Search for the cell housing the specified text and yield its (X, Y) center coordinate. 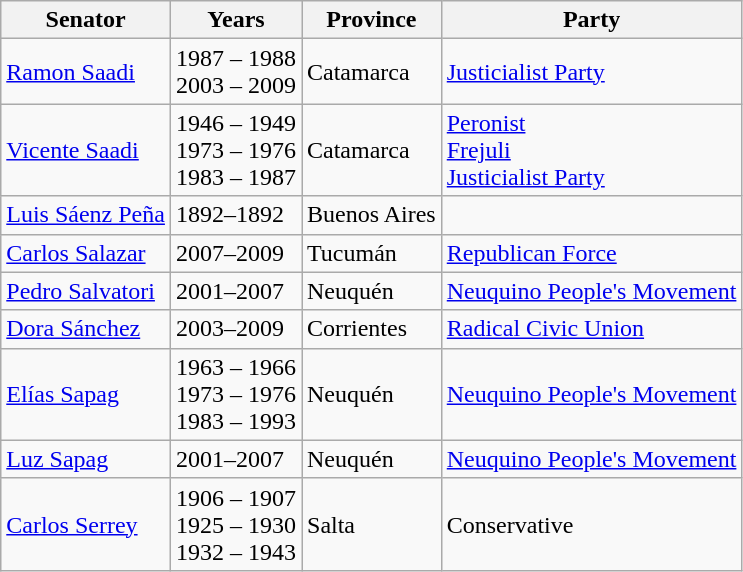
1987 – 19882003 – 2009 (236, 72)
Dora Sánchez (86, 329)
Party (592, 20)
Buenos Aires (372, 215)
1892–1892 (236, 215)
PeronistFrejuliJusticialist Party (592, 150)
Corrientes (372, 329)
Senator (86, 20)
Justicialist Party (592, 72)
Salta (372, 524)
Pedro Salvatori (86, 291)
Carlos Serrey (86, 524)
Carlos Salazar (86, 253)
Tucumán (372, 253)
1946 – 19491973 – 19761983 – 1987 (236, 150)
2003–2009 (236, 329)
Ramon Saadi (86, 72)
Luz Sapag (86, 459)
2007–2009 (236, 253)
1963 – 19661973 – 19761983 – 1993 (236, 394)
Vicente Saadi (86, 150)
Radical Civic Union (592, 329)
Conservative (592, 524)
Republican Force (592, 253)
Elías Sapag (86, 394)
Years (236, 20)
Luis Sáenz Peña (86, 215)
Province (372, 20)
1906 – 19071925 – 19301932 – 1943 (236, 524)
